Return the (x, y) coordinate for the center point of the cell that contains the specified text.  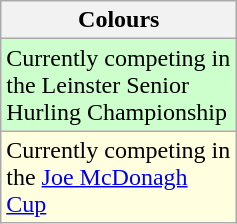
Colours (119, 20)
Currently competing in the Joe McDonagh Cup (119, 177)
Currently competing in the Leinster Senior Hurling Championship (119, 85)
